Detect which cell encompasses the target text, then output its (X, Y) center coordinate. 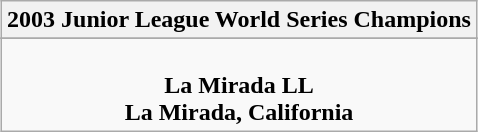
2003 Junior League World Series Champions (240, 20)
La Mirada LLLa Mirada, California (240, 85)
